Return the (X, Y) coordinate for the center point of the cell that contains the specified text.  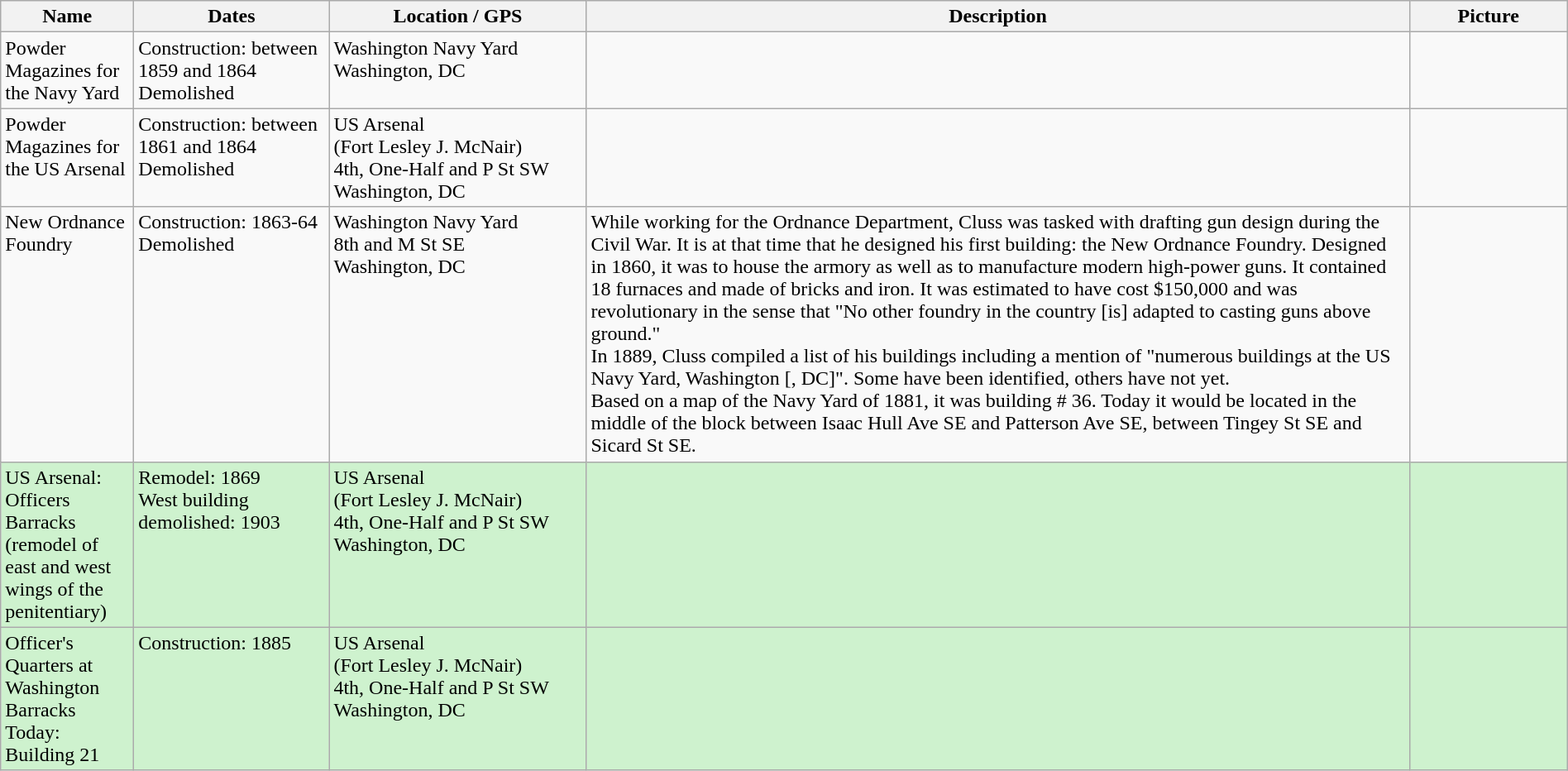
Construction: 1863-64 Demolished (232, 334)
Officer's Quarters at Washington Barracks Today: Building 21 (68, 698)
Location / GPS (458, 17)
New Ordnance Foundry (68, 334)
Powder Magazines for the Navy Yard (68, 70)
Washington Navy Yard Washington, DC (458, 70)
Powder Magazines for the US Arsenal (68, 157)
Washington Navy Yard 8th and M St SE Washington, DC (458, 334)
Dates (232, 17)
Remodel: 1869 West building demolished: 1903 (232, 544)
Construction: between 1859 and 1864 Demolished (232, 70)
Construction: 1885 (232, 698)
Picture (1489, 17)
US Arsenal: Officers Barracks(remodel of east and west wings of the penitentiary) (68, 544)
Name (68, 17)
Construction: between 1861 and 1864 Demolished (232, 157)
Description (997, 17)
